Return [x, y] of the center of cell containing provided text 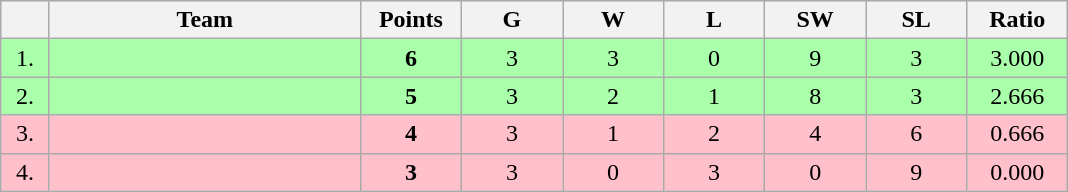
4. [26, 172]
Points [410, 20]
0.666 [1018, 134]
1. [26, 58]
3.000 [1018, 58]
3. [26, 134]
8 [816, 96]
0.000 [1018, 172]
Ratio [1018, 20]
2. [26, 96]
G [512, 20]
L [714, 20]
2.666 [1018, 96]
5 [410, 96]
W [612, 20]
SL [916, 20]
Team [204, 20]
SW [816, 20]
